Return (x, y) of the center of cell containing provided text 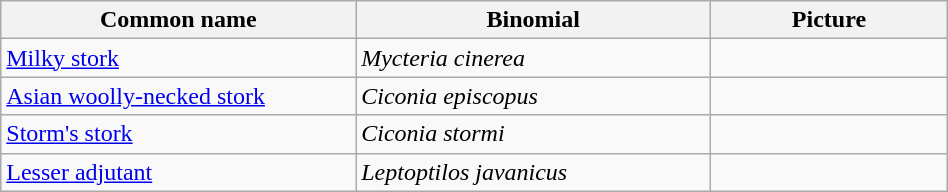
Mycteria cinerea (534, 58)
Common name (178, 20)
Storm's stork (178, 134)
Binomial (534, 20)
Picture (830, 20)
Lesser adjutant (178, 172)
Ciconia stormi (534, 134)
Asian woolly-necked stork (178, 96)
Leptoptilos javanicus (534, 172)
Milky stork (178, 58)
Ciconia episcopus (534, 96)
